Locate the cell with the specified text and output its (x, y) center coordinate. 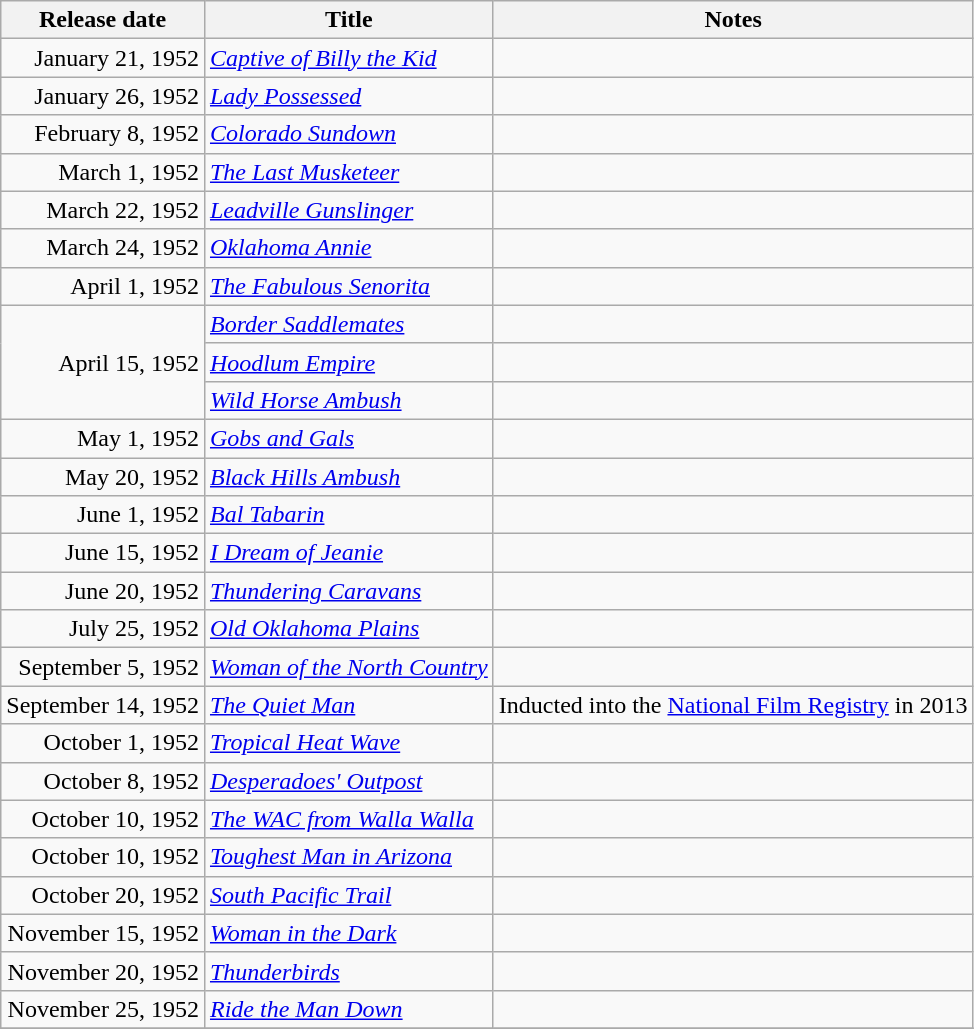
Oklahoma Annie (348, 248)
Release date (103, 20)
Woman of the North Country (348, 667)
April 15, 1952 (103, 362)
Ride the Man Down (348, 1009)
Notes (733, 20)
September 5, 1952 (103, 667)
Thunderbirds (348, 971)
June 1, 1952 (103, 515)
Leadville Gunslinger (348, 210)
June 15, 1952 (103, 553)
Tropical Heat Wave (348, 743)
The Last Musketeer (348, 172)
February 8, 1952 (103, 134)
Title (348, 20)
January 26, 1952 (103, 96)
March 1, 1952 (103, 172)
Hoodlum Empire (348, 362)
Black Hills Ambush (348, 477)
I Dream of Jeanie (348, 553)
Desperadoes' Outpost (348, 781)
South Pacific Trail (348, 895)
November 25, 1952 (103, 1009)
The Quiet Man (348, 705)
Captive of Billy the Kid (348, 58)
Thundering Caravans (348, 591)
Inducted into the National Film Registry in 2013 (733, 705)
March 24, 1952 (103, 248)
March 22, 1952 (103, 210)
April 1, 1952 (103, 286)
January 21, 1952 (103, 58)
Wild Horse Ambush (348, 400)
Bal Tabarin (348, 515)
The Fabulous Senorita (348, 286)
May 20, 1952 (103, 477)
Old Oklahoma Plains (348, 629)
November 15, 1952 (103, 933)
May 1, 1952 (103, 438)
November 20, 1952 (103, 971)
October 8, 1952 (103, 781)
October 1, 1952 (103, 743)
Colorado Sundown (348, 134)
October 20, 1952 (103, 895)
Gobs and Gals (348, 438)
Woman in the Dark (348, 933)
July 25, 1952 (103, 629)
Lady Possessed (348, 96)
The WAC from Walla Walla (348, 819)
September 14, 1952 (103, 705)
Toughest Man in Arizona (348, 857)
Border Saddlemates (348, 324)
June 20, 1952 (103, 591)
